Capture the cell that displays the provided text and extract its (X, Y) central coordinate. 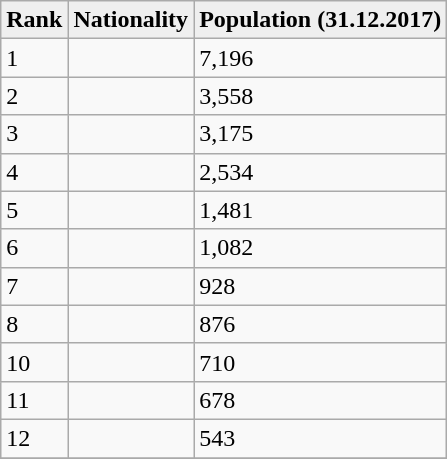
543 (320, 438)
Rank (34, 20)
Nationality (131, 20)
3 (34, 134)
3,175 (320, 134)
710 (320, 362)
928 (320, 286)
1,481 (320, 210)
10 (34, 362)
11 (34, 400)
12 (34, 438)
7 (34, 286)
3,558 (320, 96)
2 (34, 96)
5 (34, 210)
876 (320, 324)
2,534 (320, 172)
8 (34, 324)
7,196 (320, 58)
6 (34, 248)
1 (34, 58)
Population (31.12.2017) (320, 20)
678 (320, 400)
1,082 (320, 248)
4 (34, 172)
